For the text-containing cell, return its midpoint in (X, Y) coordinate format. 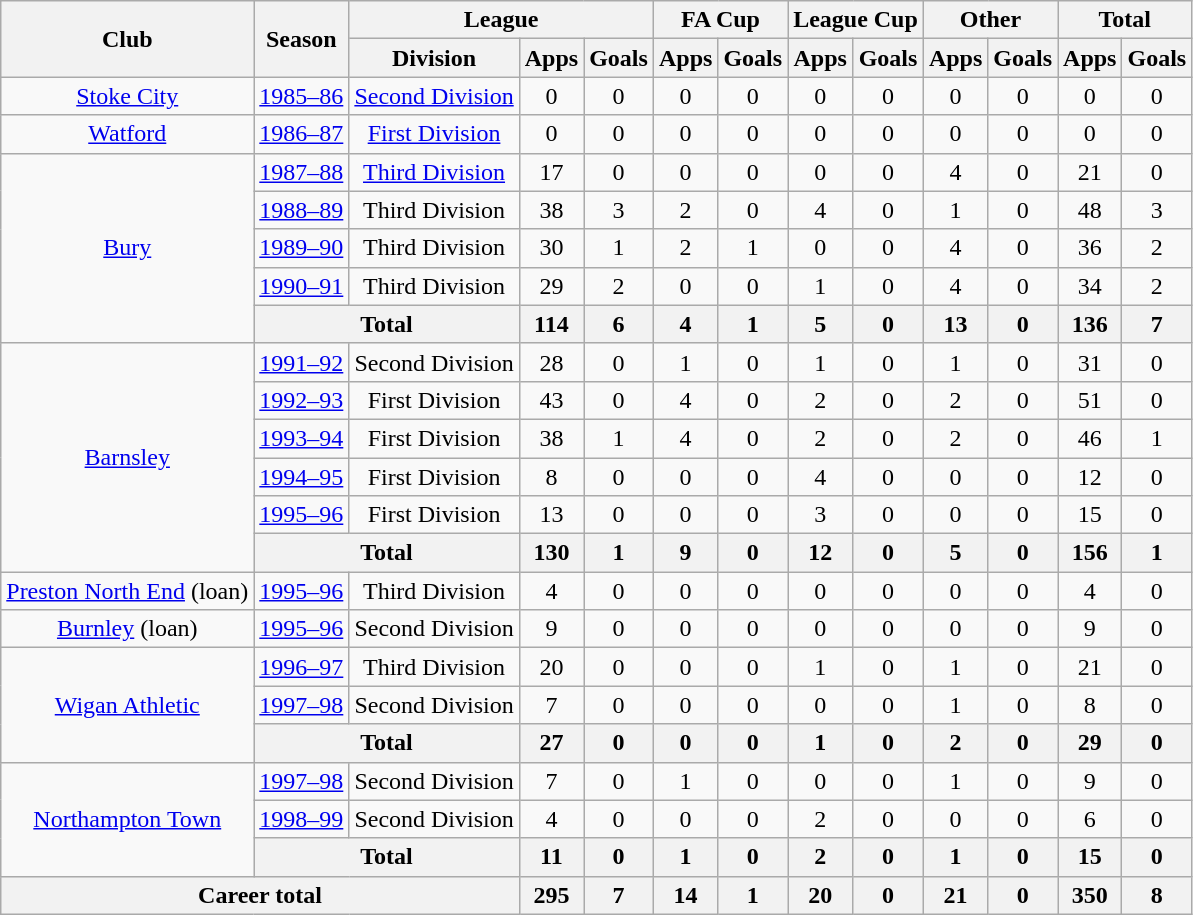
136 (1090, 324)
1986–87 (302, 134)
FA Cup (720, 20)
Season (302, 39)
Bury (128, 248)
Barnsley (128, 457)
1993–94 (302, 438)
Wigan Athletic (128, 705)
Division (434, 58)
28 (551, 362)
Burnley (loan) (128, 629)
1994–95 (302, 477)
Stoke City (128, 96)
51 (1090, 400)
34 (1090, 286)
156 (1090, 553)
Other (990, 20)
48 (1090, 210)
Northampton Town (128, 819)
295 (551, 895)
1991–92 (302, 362)
36 (1090, 248)
League Cup (856, 20)
31 (1090, 362)
27 (551, 743)
Watford (128, 134)
1987–88 (302, 172)
Club (128, 39)
1985–86 (302, 96)
130 (551, 553)
46 (1090, 438)
114 (551, 324)
43 (551, 400)
Preston North End (loan) (128, 591)
11 (551, 857)
Career total (260, 895)
14 (685, 895)
1996–97 (302, 667)
1988–89 (302, 210)
1990–91 (302, 286)
1992–93 (302, 400)
League (502, 20)
30 (551, 248)
350 (1090, 895)
17 (551, 172)
1989–90 (302, 248)
1998–99 (302, 819)
